Identify which cell holds the provided text, then report its [x, y] central coordinate. 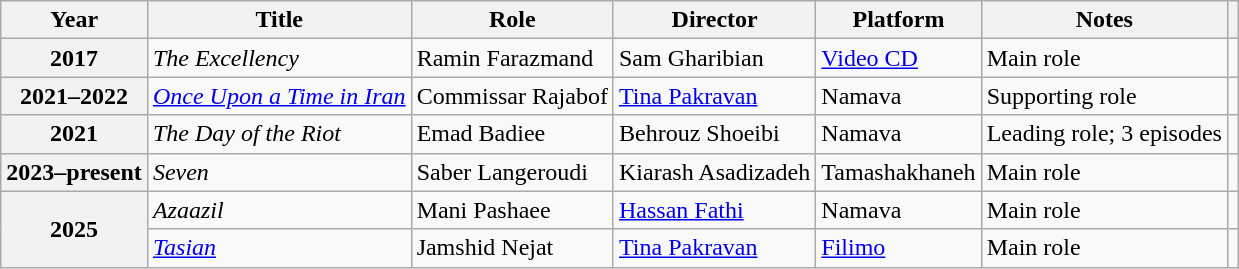
Director [714, 20]
Azaazil [279, 210]
Leading role; 3 episodes [1104, 134]
Jamshid Nejat [512, 248]
Tasian [279, 248]
The Excellency [279, 58]
Seven [279, 172]
Filimo [898, 248]
2017 [74, 58]
Tamashakhaneh [898, 172]
Notes [1104, 20]
Year [74, 20]
Behrouz Shoeibi [714, 134]
Platform [898, 20]
Saber Langeroudi [512, 172]
Role [512, 20]
Video CD [898, 58]
2023–present [74, 172]
Ramin Farazmand [512, 58]
Hassan Fathi [714, 210]
2021–2022 [74, 96]
Once Upon a Time in Iran [279, 96]
Supporting role [1104, 96]
Mani Pashaee [512, 210]
Sam Gharibian [714, 58]
Emad Badiee [512, 134]
2025 [74, 229]
Kiarash Asadizadeh [714, 172]
Commissar Rajabof [512, 96]
The Day of the Riot [279, 134]
2021 [74, 134]
Title [279, 20]
